Find where the given text appears and provide that cell's center as (x, y) coordinate. 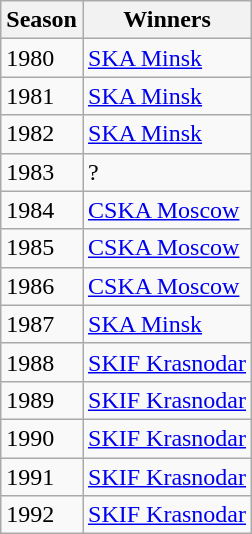
Winners (166, 20)
1989 (42, 400)
1987 (42, 324)
1980 (42, 58)
1991 (42, 477)
1983 (42, 172)
1985 (42, 248)
1986 (42, 286)
Season (42, 20)
1981 (42, 96)
1988 (42, 362)
? (166, 172)
1982 (42, 134)
1990 (42, 438)
1984 (42, 210)
1992 (42, 515)
